Detect which cell encompasses the target text, then output its (X, Y) center coordinate. 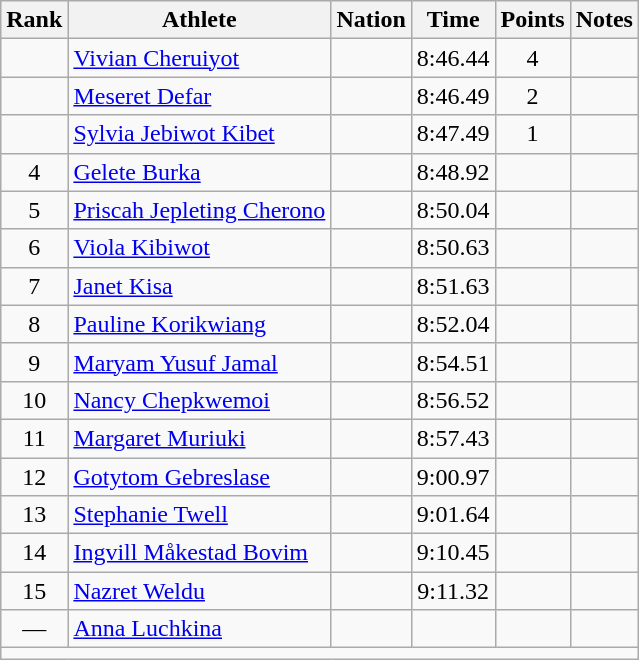
Margaret Muriuki (200, 438)
9:10.45 (453, 553)
2 (532, 96)
Pauline Korikwiang (200, 324)
12 (34, 477)
11 (34, 438)
8:50.04 (453, 210)
9 (34, 362)
— (34, 629)
8:46.44 (453, 58)
Points (532, 20)
Gelete Burka (200, 172)
Nancy Chepkwemoi (200, 400)
8:48.92 (453, 172)
10 (34, 400)
Stephanie Twell (200, 515)
14 (34, 553)
Notes (604, 20)
Vivian Cheruiyot (200, 58)
15 (34, 591)
8:56.52 (453, 400)
Priscah Jepleting Cherono (200, 210)
Maryam Yusuf Jamal (200, 362)
Athlete (200, 20)
8:51.63 (453, 286)
Viola Kibiwot (200, 248)
Nation (371, 20)
1 (532, 134)
Janet Kisa (200, 286)
9:00.97 (453, 477)
8:46.49 (453, 96)
8 (34, 324)
Nazret Weldu (200, 591)
Meseret Defar (200, 96)
Anna Luchkina (200, 629)
8:54.51 (453, 362)
8:57.43 (453, 438)
9:01.64 (453, 515)
9:11.32 (453, 591)
Rank (34, 20)
8:47.49 (453, 134)
6 (34, 248)
7 (34, 286)
5 (34, 210)
13 (34, 515)
Sylvia Jebiwot Kibet (200, 134)
8:52.04 (453, 324)
Ingvill Måkestad Bovim (200, 553)
Time (453, 20)
Gotytom Gebreslase (200, 477)
8:50.63 (453, 248)
